Scan for the cell matching the given text and deliver its [X, Y] coordinate at center. 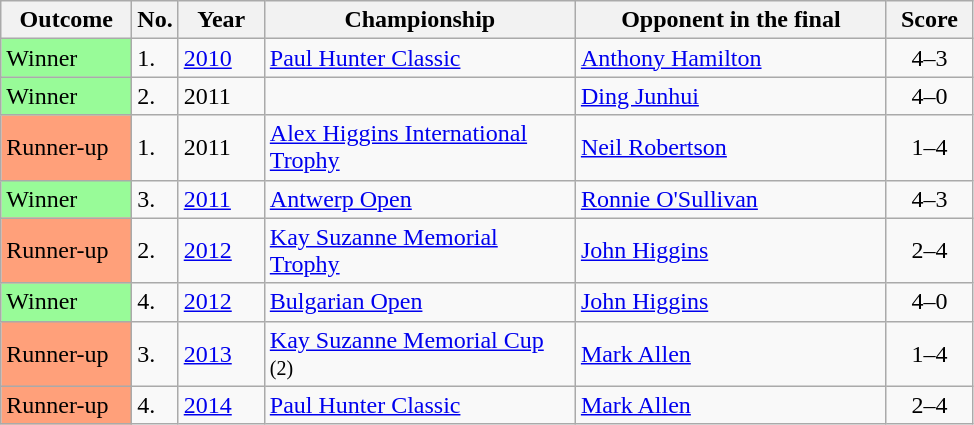
Anthony Hamilton [730, 58]
Antwerp Open [420, 199]
Outcome [66, 20]
2010 [221, 58]
Score [929, 20]
Kay Suzanne Memorial Trophy [420, 250]
Ronnie O'Sullivan [730, 199]
Alex Higgins International Trophy [420, 148]
Neil Robertson [730, 148]
2014 [221, 405]
Kay Suzanne Memorial Cup (2) [420, 354]
No. [155, 20]
Ding Junhui [730, 96]
2013 [221, 354]
Bulgarian Open [420, 302]
Year [221, 20]
Opponent in the final [730, 20]
Championship [420, 20]
